Detect which cell encompasses the target text, then output its [x, y] center coordinate. 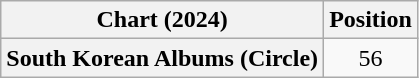
South Korean Albums (Circle) [162, 58]
56 [371, 58]
Chart (2024) [162, 20]
Position [371, 20]
